Scan for the cell matching the given text and deliver its (X, Y) coordinate at center. 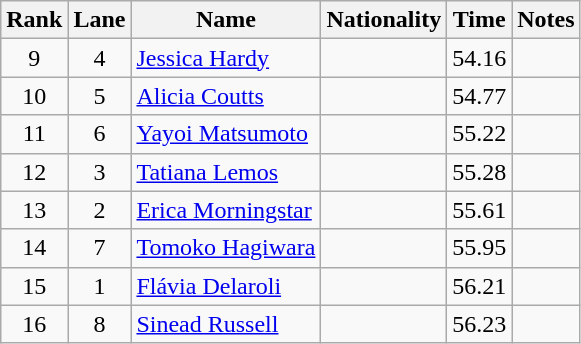
4 (100, 58)
Notes (546, 20)
55.61 (480, 210)
54.16 (480, 58)
1 (100, 286)
10 (34, 96)
Flávia Delaroli (226, 286)
5 (100, 96)
16 (34, 324)
54.77 (480, 96)
13 (34, 210)
Lane (100, 20)
55.22 (480, 134)
3 (100, 172)
Rank (34, 20)
9 (34, 58)
14 (34, 248)
6 (100, 134)
55.95 (480, 248)
Name (226, 20)
Tomoko Hagiwara (226, 248)
55.28 (480, 172)
56.21 (480, 286)
7 (100, 248)
12 (34, 172)
11 (34, 134)
56.23 (480, 324)
Nationality (384, 20)
Erica Morningstar (226, 210)
2 (100, 210)
Sinead Russell (226, 324)
15 (34, 286)
Time (480, 20)
Yayoi Matsumoto (226, 134)
Jessica Hardy (226, 58)
8 (100, 324)
Tatiana Lemos (226, 172)
Alicia Coutts (226, 96)
